Determine the (x, y) coordinate at the center of the cell enclosing the given text.  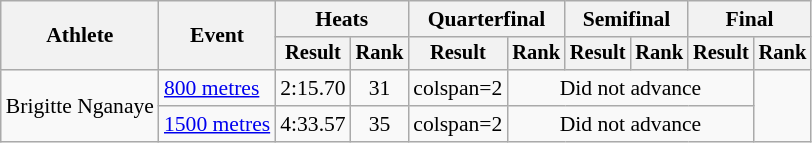
Final (750, 19)
4:33.57 (312, 124)
Event (217, 36)
800 metres (217, 88)
Heats (342, 19)
35 (380, 124)
Semifinal (626, 19)
Quarterfinal (486, 19)
1500 metres (217, 124)
Athlete (80, 36)
Brigitte Nganaye (80, 106)
31 (380, 88)
2:15.70 (312, 88)
